Extract the [X, Y] coordinate from the center of the cell holding the provided text.  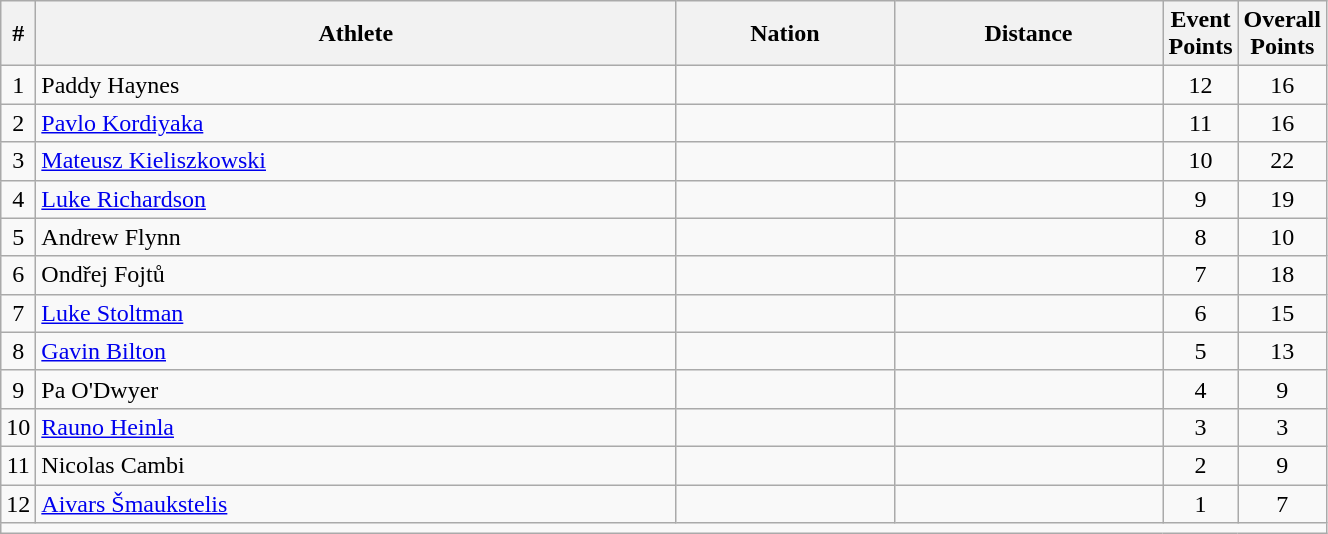
Overall Points [1282, 34]
Luke Richardson [356, 199]
Distance [1028, 34]
22 [1282, 161]
Pa O'Dwyer [356, 389]
Nicolas Cambi [356, 465]
Rauno Heinla [356, 427]
Aivars Šmaukstelis [356, 503]
Luke Stoltman [356, 313]
Event Points [1200, 34]
# [18, 34]
18 [1282, 275]
Paddy Haynes [356, 85]
Ondřej Fojtů [356, 275]
15 [1282, 313]
Athlete [356, 34]
Nation [785, 34]
Pavlo Kordiyaka [356, 123]
19 [1282, 199]
Andrew Flynn [356, 237]
Gavin Bilton [356, 351]
Mateusz Kieliszkowski [356, 161]
13 [1282, 351]
